Capture the cell that displays the provided text and extract its (X, Y) central coordinate. 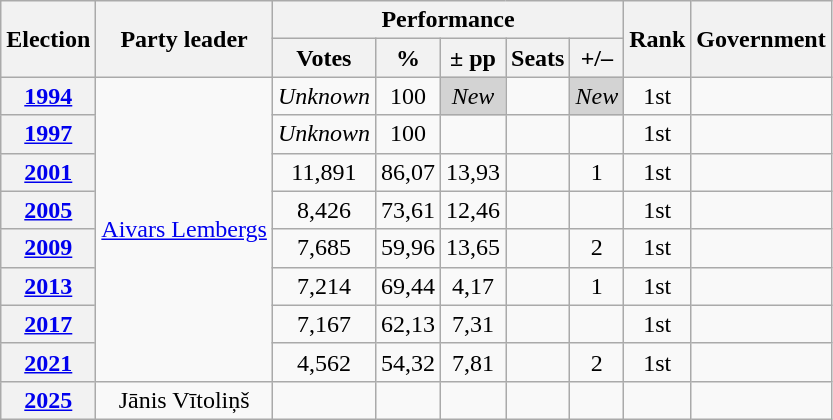
2025 (48, 400)
Jānis Vītoliņš (184, 400)
Votes (324, 58)
13,93 (474, 172)
11,891 (324, 172)
Seats (538, 58)
+/– (597, 58)
2001 (48, 172)
7,214 (324, 286)
2017 (48, 324)
4,562 (324, 362)
Performance (448, 20)
1994 (48, 96)
54,32 (408, 362)
± pp (474, 58)
Aivars Lembergs (184, 229)
7,167 (324, 324)
7,31 (474, 324)
Rank (658, 39)
13,65 (474, 248)
1997 (48, 134)
2005 (48, 210)
% (408, 58)
62,13 (408, 324)
Election (48, 39)
7,81 (474, 362)
Government (761, 39)
8,426 (324, 210)
Party leader (184, 39)
12,46 (474, 210)
4,17 (474, 286)
2021 (48, 362)
73,61 (408, 210)
59,96 (408, 248)
69,44 (408, 286)
2013 (48, 286)
86,07 (408, 172)
7,685 (324, 248)
2009 (48, 248)
